Determine the [x, y] coordinate at the center of the cell enclosing the given text.  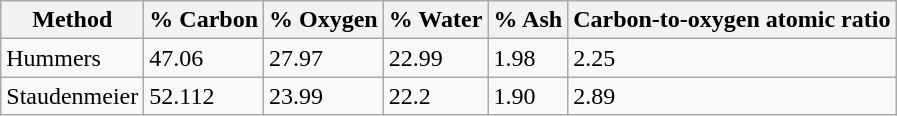
23.99 [324, 96]
47.06 [204, 58]
22.99 [436, 58]
52.112 [204, 96]
Method [72, 20]
2.89 [732, 96]
Carbon-to-oxygen atomic ratio [732, 20]
Staudenmeier [72, 96]
1.90 [528, 96]
2.25 [732, 58]
% Oxygen [324, 20]
% Ash [528, 20]
22.2 [436, 96]
% Carbon [204, 20]
Hummers [72, 58]
1.98 [528, 58]
27.97 [324, 58]
% Water [436, 20]
